Return the (X, Y) coordinate for the center point of the cell that contains the specified text.  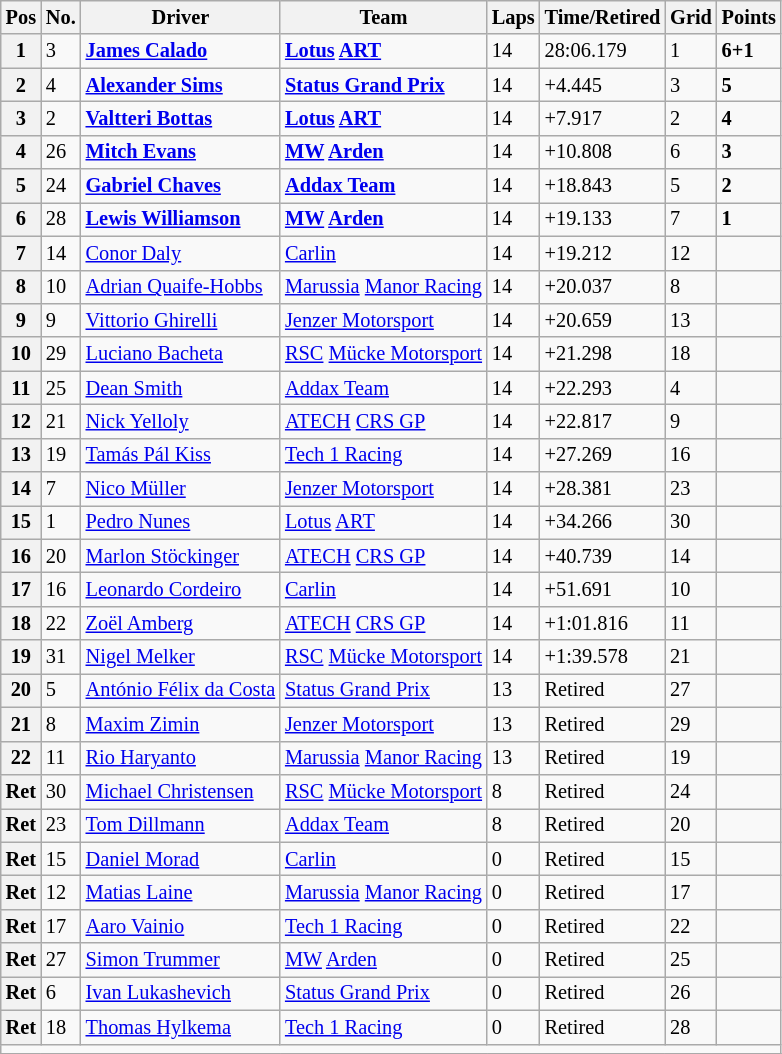
+28.381 (603, 489)
Valtteri Bottas (180, 118)
Nico Müller (180, 489)
Driver (180, 17)
Pos (21, 17)
Vittorio Ghirelli (180, 320)
Luciano Bacheta (180, 354)
Maxim Zimin (180, 724)
Nigel Melker (180, 657)
31 (61, 657)
+21.298 (603, 354)
António Félix da Costa (180, 690)
+4.445 (603, 85)
Mitch Evans (180, 152)
+27.269 (603, 455)
Marlon Stöckinger (180, 556)
+18.843 (603, 186)
Zoël Amberg (180, 623)
Points (749, 17)
Matias Laine (180, 892)
+19.212 (603, 253)
Laps (514, 17)
James Calado (180, 51)
+51.691 (603, 589)
Michael Christensen (180, 791)
Aaro Vainio (180, 926)
Adrian Quaife-Hobbs (180, 287)
+10.808 (603, 152)
+1:39.578 (603, 657)
+7.917 (603, 118)
Rio Haryanto (180, 758)
Thomas Hylkema (180, 1027)
Gabriel Chaves (180, 186)
+19.133 (603, 219)
28:06.179 (603, 51)
+20.037 (603, 287)
+22.293 (603, 388)
+1:01.816 (603, 623)
Alexander Sims (180, 85)
Ivan Lukashevich (180, 993)
Pedro Nunes (180, 522)
+34.266 (603, 522)
Dean Smith (180, 388)
6+1 (749, 51)
+22.817 (603, 421)
Tamás Pál Kiss (180, 455)
Leonardo Cordeiro (180, 589)
Lewis Williamson (180, 219)
Daniel Morad (180, 859)
No. (61, 17)
Simon Trummer (180, 960)
Nick Yelloly (180, 421)
+40.739 (603, 556)
Time/Retired (603, 17)
Grid (691, 17)
+20.659 (603, 320)
Team (384, 17)
Tom Dillmann (180, 825)
Conor Daly (180, 253)
